For the text-containing cell, return its midpoint in [x, y] coordinate format. 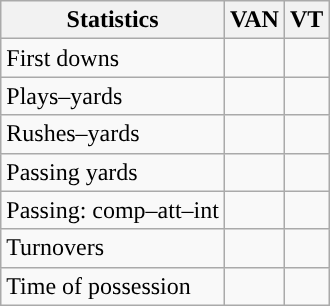
Plays–yards [113, 96]
Turnovers [113, 248]
VAN [254, 20]
Time of possession [113, 286]
First downs [113, 58]
VT [306, 20]
Rushes–yards [113, 134]
Statistics [113, 20]
Passing yards [113, 172]
Passing: comp–att–int [113, 210]
